Determine the [X, Y] coordinate at the center of the cell enclosing the given text.  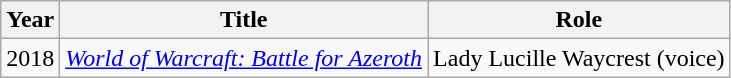
Lady Lucille Waycrest (voice) [580, 58]
World of Warcraft: Battle for Azeroth [244, 58]
Year [30, 20]
Title [244, 20]
2018 [30, 58]
Role [580, 20]
